Search for the cell housing the specified text and yield its (X, Y) center coordinate. 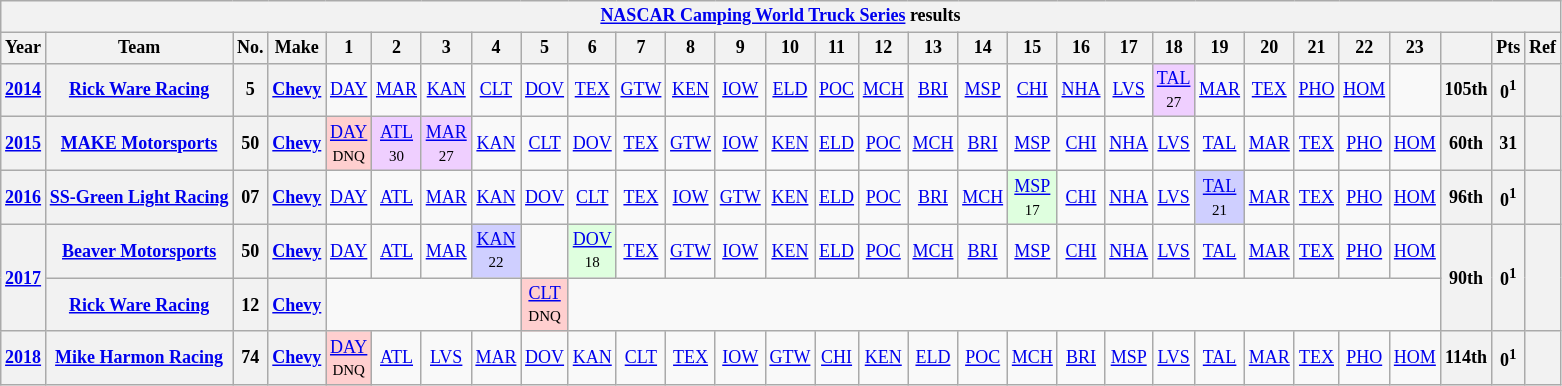
60th (1466, 144)
MAKE Motorsports (138, 144)
105th (1466, 90)
Beaver Motorsports (138, 251)
14 (983, 48)
1 (349, 48)
2015 (24, 144)
07 (250, 197)
23 (1416, 48)
31 (1508, 144)
CLTDNQ (545, 305)
96th (1466, 197)
ATL30 (397, 144)
9 (740, 48)
16 (1081, 48)
10 (790, 48)
114th (1466, 358)
6 (592, 48)
Ref (1543, 48)
13 (933, 48)
MSP17 (1032, 197)
TAL21 (1220, 197)
3 (446, 48)
Pts (1508, 48)
4 (496, 48)
18 (1174, 48)
DOV18 (592, 251)
NASCAR Camping World Truck Series results (780, 16)
15 (1032, 48)
Year (24, 48)
2017 (24, 278)
19 (1220, 48)
MAR27 (446, 144)
Team (138, 48)
2018 (24, 358)
11 (837, 48)
7 (641, 48)
20 (1269, 48)
2 (397, 48)
TAL27 (1174, 90)
22 (1364, 48)
2014 (24, 90)
SS-Green Light Racing (138, 197)
21 (1316, 48)
8 (691, 48)
Make (297, 48)
90th (1466, 278)
No. (250, 48)
17 (1129, 48)
Mike Harmon Racing (138, 358)
KAN22 (496, 251)
74 (250, 358)
2016 (24, 197)
